Provide the [x, y] coordinate of the cell's center where the given text is located.  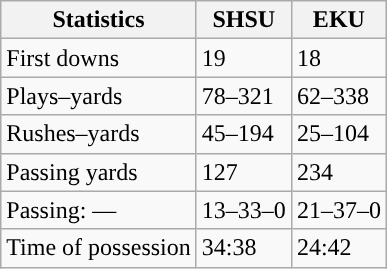
19 [244, 58]
Passing yards [99, 172]
First downs [99, 58]
EKU [338, 20]
34:38 [244, 248]
21–37–0 [338, 210]
SHSU [244, 20]
234 [338, 172]
Time of possession [99, 248]
25–104 [338, 134]
24:42 [338, 248]
Plays–yards [99, 96]
45–194 [244, 134]
Statistics [99, 20]
18 [338, 58]
62–338 [338, 96]
78–321 [244, 96]
Rushes–yards [99, 134]
127 [244, 172]
Passing: –– [99, 210]
13–33–0 [244, 210]
